Search for the cell housing the specified text and yield its [x, y] center coordinate. 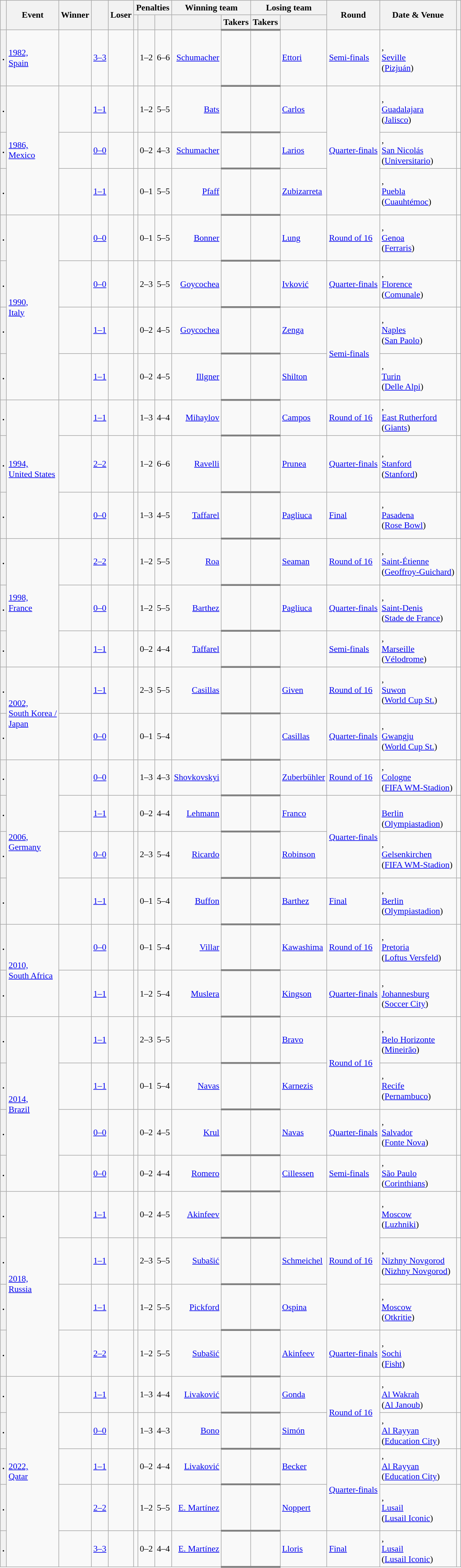
, Seville (Pizjuán) [418, 58]
, Naples (San Paolo) [418, 330]
, Moscow (Luzhniki) [418, 1214]
Given [303, 690]
2018, Russia [33, 1284]
, Marseille (Vélodrome) [418, 649]
, Pasadena (Rose Bowl) [418, 515]
Buffon [196, 901]
2010, South Africa [33, 970]
Karnezis [303, 1086]
Gonda [303, 1395]
1990, Italy [33, 307]
Carlos [303, 109]
Robinson [303, 855]
, Gelsenkirchen (FIFA WM-Stadion) [418, 855]
, Berlin (Olympiastadion) [418, 901]
Winner [75, 15]
Muslera [196, 993]
Larios [303, 151]
Lloris [303, 1549]
Ettori [303, 58]
, Johannesburg (Soccer City) [418, 993]
Pfaff [196, 191]
, Stanford (Stanford) [418, 465]
, Guadalajara (Jalisco) [418, 109]
, Al Wakrah (Al Janoub) [418, 1395]
Schmeichel [303, 1261]
, Pretoria (Loftus Versfeld) [418, 948]
Simón [303, 1431]
1998, France [33, 603]
Shilton [303, 377]
Berlin (Olympiastadion) [418, 814]
, Salvador (Fonte Nova) [418, 1132]
Round [353, 15]
, Cologne (FIFA WM-Stadion) [418, 778]
, Sochi (Fisht) [418, 1353]
1982, Spain [33, 58]
, Moscow (Otkritie) [418, 1307]
Bats [196, 109]
, Saint-Étienne (Geoffroy-Guichard) [418, 562]
, Belo Horizonte (Mineirão) [418, 1040]
, Suwon (World Cup St.) [418, 690]
, Nizhny Novgorod (Nizhny Novgorod) [418, 1261]
Romero [196, 1174]
Date & Venue [418, 15]
, San Nicolás (Universitario) [418, 151]
Seaman [303, 562]
Lehmann [196, 814]
Ricardo [196, 855]
, East Rutherford (Giants) [418, 418]
Bono [196, 1431]
, Genoa (Ferraris) [418, 238]
Bravo [303, 1040]
Zenga [303, 330]
2014, Brazil [33, 1104]
, Saint-Denis (Stade de France) [418, 608]
, São Paulo (Corinthians) [418, 1174]
, Recife (Pernambuco) [418, 1086]
Franco [303, 814]
Zuberbühler [303, 778]
Shovkovskyi [196, 778]
Event [33, 15]
2002, South Korea / Japan [33, 713]
Losing team [289, 8]
, Florence (Comunale) [418, 285]
Penalties [153, 8]
Becker [303, 1467]
2006, Germany [33, 842]
Loser [121, 15]
Pickford [196, 1307]
Ravelli [196, 465]
Lung [303, 238]
Ivković [303, 285]
Roa [196, 562]
1994, United States [33, 469]
2022, Qatar [33, 1472]
, Puebla (Cuauhtémoc) [418, 191]
Prunea [303, 465]
Krul [196, 1132]
Cillessen [303, 1174]
Kawashima [303, 948]
Zubizarreta [303, 191]
Campos [303, 418]
Illgner [196, 377]
Ospina [303, 1307]
Noppert [303, 1508]
Mihaylov [196, 418]
, Turin (Delle Alpi) [418, 377]
Villar [196, 948]
, Gwangju (World Cup St.) [418, 736]
Winning team [211, 8]
1986, Mexico [33, 151]
Kingson [303, 993]
Bonner [196, 238]
